Search for the cell housing the specified text and yield its [X, Y] center coordinate. 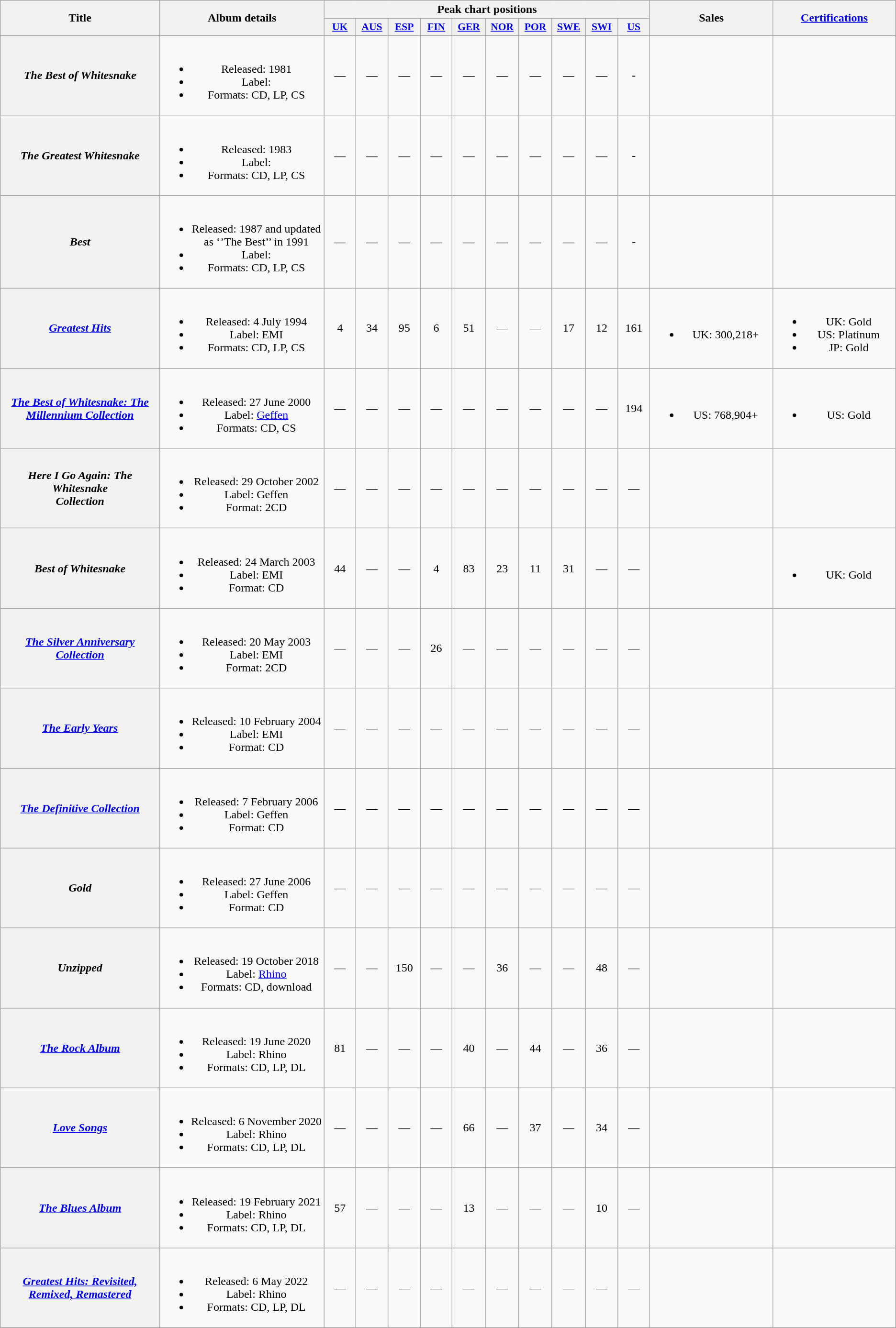
Released: 19 June 2020Label: RhinoFormats: CD, LP, DL [242, 1048]
Best of Whitesnake [80, 569]
Released: 24 March 2003Label: EMIFormat: CD [242, 569]
Gold [80, 888]
The Blues Album [80, 1208]
Here I Go Again: The WhitesnakeCollection [80, 488]
Released: 27 June 2000Label: GeffenFormats: CD, CS [242, 409]
Released: 19 February 2021Label: RhinoFormats: CD, LP, DL [242, 1208]
SWI [602, 27]
57 [340, 1208]
Best [80, 242]
GER [469, 27]
150 [404, 968]
AUS [372, 27]
Released: 20 May 2003Label: EMIFormat: 2CD [242, 648]
UK: GoldUS: PlatinumJP: Gold [834, 328]
26 [437, 648]
194 [634, 409]
Greatest Hits [80, 328]
51 [469, 328]
The Best of Whitesnake [80, 76]
The Definitive Collection [80, 808]
Love Songs [80, 1127]
23 [502, 569]
Released: 7 February 2006Label: GeffenFormat: CD [242, 808]
17 [569, 328]
11 [535, 569]
13 [469, 1208]
FIN [437, 27]
ESP [404, 27]
Peak chart positions [487, 10]
6 [437, 328]
81 [340, 1048]
10 [602, 1208]
The Rock Album [80, 1048]
Released: 4 July 1994Label: EMIFormats: CD, LP, CS [242, 328]
Released: 1983Label:Formats: CD, LP, CS [242, 156]
Unzipped [80, 968]
12 [602, 328]
66 [469, 1127]
SWE [569, 27]
Released: 19 October 2018Label: RhinoFormats: CD, download [242, 968]
95 [404, 328]
The Early Years [80, 728]
The Greatest Whitesnake [80, 156]
Released: 1987 and updated as ‘’The Best’’ in 1991Label:Formats: CD, LP, CS [242, 242]
The Best of Whitesnake: The Millennium Collection [80, 409]
Released: 1981Label:Formats: CD, LP, CS [242, 76]
Album details [242, 18]
US: 768,904+ [711, 409]
37 [535, 1127]
US [634, 27]
US: Gold [834, 409]
UK: 300,218+ [711, 328]
Released: 29 October 2002Label: GeffenFormat: 2CD [242, 488]
Released: 6 November 2020Label: RhinoFormats: CD, LP, DL [242, 1127]
Released: 27 June 2006Label: GeffenFormat: CD [242, 888]
POR [535, 27]
48 [602, 968]
UK: Gold [834, 569]
Sales [711, 18]
The Silver Anniversary Collection [80, 648]
Released: 6 May 2022Label: RhinoFormats: CD, LP, DL [242, 1287]
Certifications [834, 18]
Title [80, 18]
NOR [502, 27]
83 [469, 569]
31 [569, 569]
Greatest Hits: Revisited, Remixed, Remastered [80, 1287]
40 [469, 1048]
Released: 10 February 2004Label: EMIFormat: CD [242, 728]
161 [634, 328]
UK [340, 27]
